Output the (X, Y) coordinate of the center of the cell containing the given text.  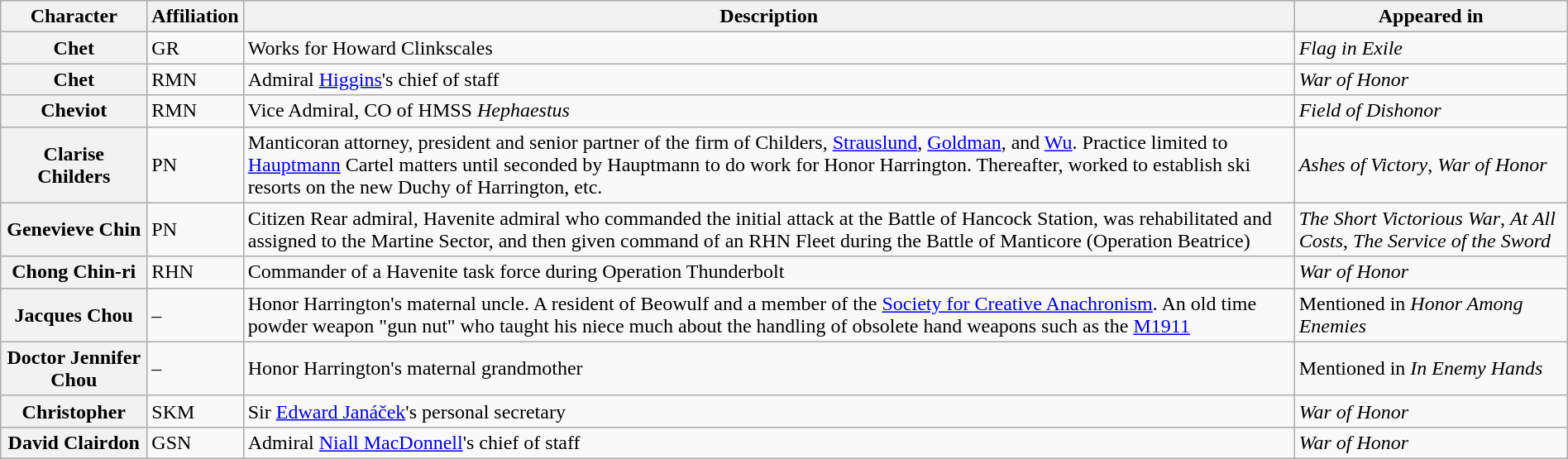
Works for Howard Clinkscales (769, 48)
Appeared in (1431, 17)
Admiral Higgins's chief of staff (769, 79)
Honor Harrington's maternal grandmother (769, 369)
Field of Dishonor (1431, 111)
Vice Admiral, CO of HMSS Hephaestus (769, 111)
Admiral Niall MacDonnell's chief of staff (769, 442)
Ashes of Victory, War of Honor (1431, 165)
Christopher (74, 411)
Doctor Jennifer Chou (74, 369)
Mentioned in In Enemy Hands (1431, 369)
SKM (195, 411)
The Short Victorious War, At All Costs, The Service of the Sword (1431, 230)
Genevieve Chin (74, 230)
Character (74, 17)
Chong Chin-ri (74, 272)
David Clairdon (74, 442)
Mentioned in Honor Among Enemies (1431, 314)
GSN (195, 442)
Flag in Exile (1431, 48)
Affiliation (195, 17)
Description (769, 17)
Commander of a Havenite task force during Operation Thunderbolt (769, 272)
Cheviot (74, 111)
Clarise Childers (74, 165)
RHN (195, 272)
Sir Edward Janáček's personal secretary (769, 411)
Jacques Chou (74, 314)
GR (195, 48)
